For the text-containing cell, return its midpoint in [X, Y] coordinate format. 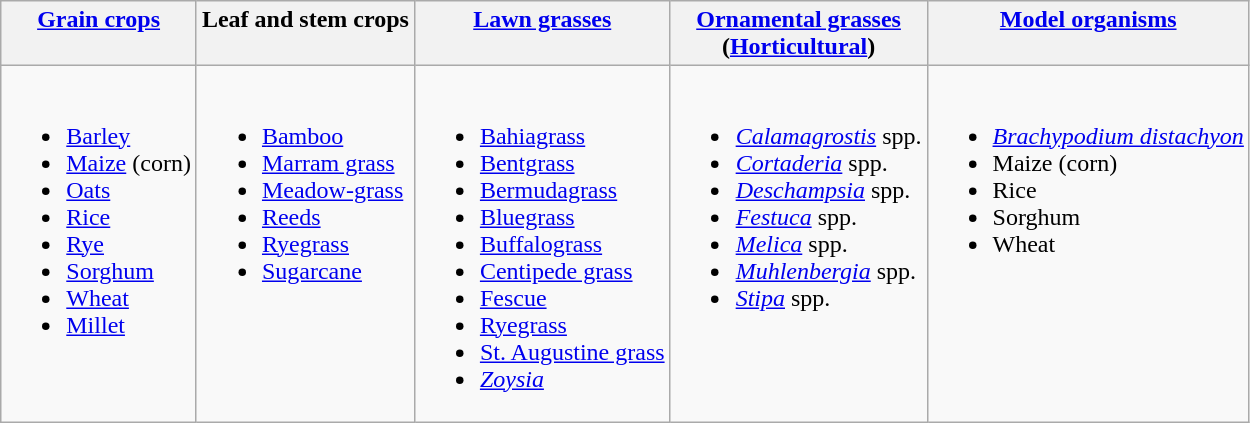
Brachypodium distachyonMaize (corn)RiceSorghumWheat [1088, 244]
Ornamental grasses (Horticultural) [798, 34]
BarleyMaize (corn)OatsRiceRyeSorghumWheatMillet [99, 244]
Grain crops [99, 34]
Model organisms [1088, 34]
Calamagrostis spp.Cortaderia spp.Deschampsia spp.Festuca spp.Melica spp.Muhlenbergia spp.Stipa spp. [798, 244]
BahiagrassBentgrassBermudagrassBluegrassBuffalograssCentipede grassFescueRyegrassSt. Augustine grassZoysia [542, 244]
Leaf and stem crops [305, 34]
BambooMarram grassMeadow-grassReedsRyegrassSugarcane [305, 244]
Lawn grasses [542, 34]
